Output the (x, y) coordinate of the center of the cell containing the given text.  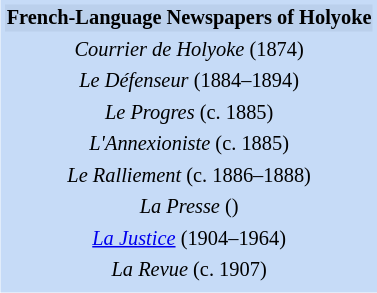
Le Ralliement (c. 1886–1888) (189, 176)
La Revue (c. 1907) (189, 270)
Le Défenseur (1884–1894) (189, 82)
Le Progres (c. 1885) (189, 112)
La Justice (1904–1964) (189, 238)
Courrier de Holyoke (1874) (189, 50)
French-Language Newspapers of Holyoke (189, 18)
La Presse () (189, 208)
L'Annexioniste (c. 1885) (189, 144)
